Identify which cell holds the provided text, then report its (X, Y) central coordinate. 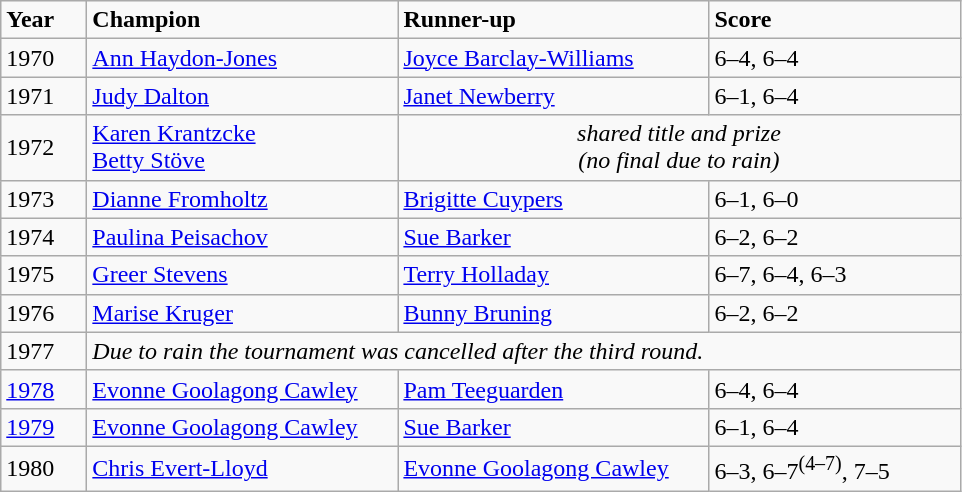
1974 (44, 237)
1980 (44, 468)
1977 (44, 351)
Champion (242, 20)
Joyce Barclay-Williams (554, 58)
Terry Holladay (554, 275)
Karen Krantzcke Betty Stöve (242, 148)
1972 (44, 148)
Chris Evert-Lloyd (242, 468)
6–3, 6–7(4–7), 7–5 (834, 468)
1975 (44, 275)
6–1, 6–0 (834, 199)
Dianne Fromholtz (242, 199)
Pam Teeguarden (554, 389)
1976 (44, 313)
1978 (44, 389)
Runner-up (554, 20)
1970 (44, 58)
Janet Newberry (554, 96)
Marise Kruger (242, 313)
Paulina Peisachov (242, 237)
Greer Stevens (242, 275)
1971 (44, 96)
Judy Dalton (242, 96)
Due to rain the tournament was cancelled after the third round. (524, 351)
Score (834, 20)
1979 (44, 427)
Year (44, 20)
6–7, 6–4, 6–3 (834, 275)
Brigitte Cuypers (554, 199)
1973 (44, 199)
Ann Haydon-Jones (242, 58)
Bunny Bruning (554, 313)
shared title and prize (no final due to rain) (679, 148)
